Capture the cell that displays the provided text and extract its (X, Y) central coordinate. 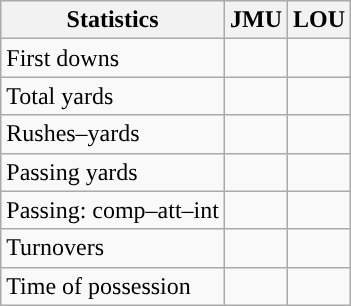
Passing: comp–att–int (113, 210)
LOU (320, 20)
First downs (113, 58)
Turnovers (113, 248)
Rushes–yards (113, 134)
Time of possession (113, 286)
Passing yards (113, 172)
Statistics (113, 20)
JMU (256, 20)
Total yards (113, 96)
